Pinpoint the cell where the given text exists, returning its (x, y) midpoint coordinate. 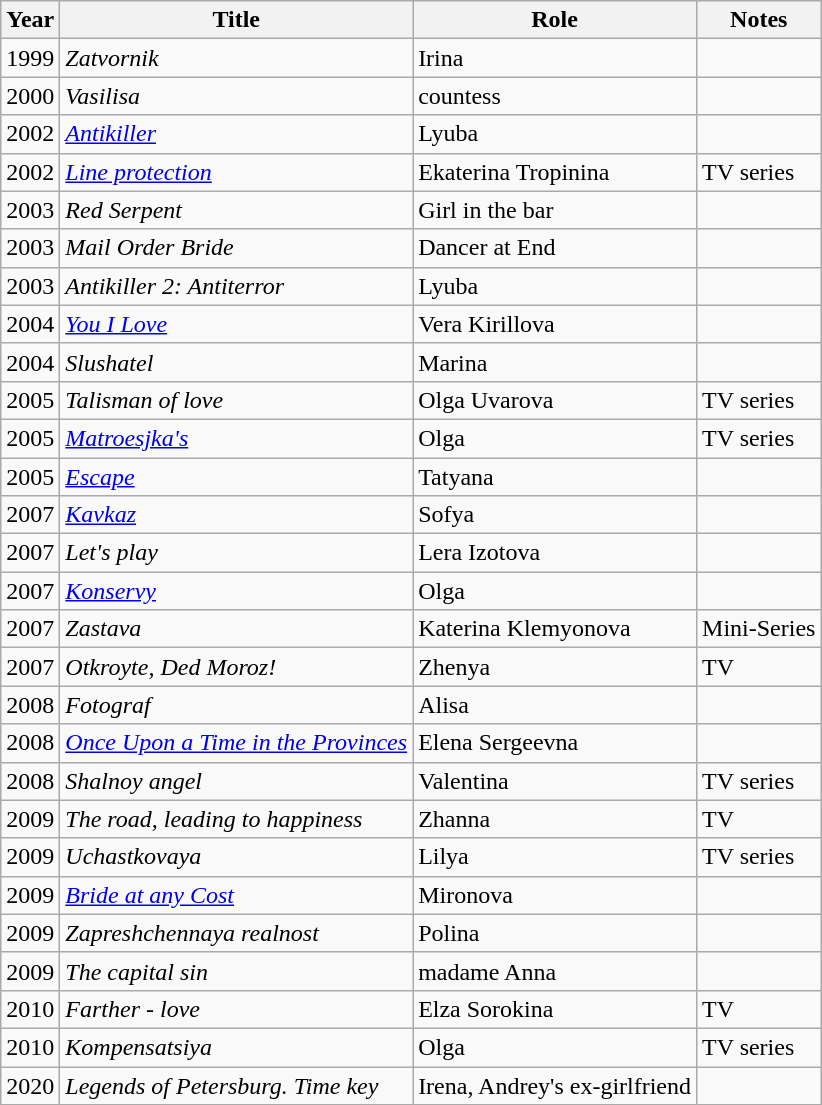
Polina (555, 933)
Zhenya (555, 667)
Antikiller 2: Antiterror (236, 286)
Sofya (555, 515)
Line protection (236, 172)
Role (555, 20)
2020 (30, 1085)
Tatyana (555, 477)
Irena, Andrey's ex-girlfriend (555, 1085)
Konservy (236, 591)
Zapreshchennaya realnost (236, 933)
Irina (555, 58)
madame Anna (555, 971)
Zatvornik (236, 58)
Fotograf (236, 705)
Ekaterina Tropinina (555, 172)
2000 (30, 96)
Mail Order Bride (236, 248)
Elza Sorokina (555, 1009)
Antikiller (236, 134)
Matroesjka's (236, 438)
Kavkaz (236, 515)
Valentina (555, 781)
Legends of Petersburg. Time key (236, 1085)
Mini-Series (759, 629)
The capital sin (236, 971)
The road, leading to happiness (236, 819)
Bride at any Cost (236, 895)
Shalnoy angel (236, 781)
Once Upon a Time in the Provinces (236, 743)
Otkroyte, Ded Moroz! (236, 667)
Year (30, 20)
Alisa (555, 705)
1999 (30, 58)
Marina (555, 362)
Lera Izotova (555, 553)
Zastava (236, 629)
Red Serpent (236, 210)
Vasilisa (236, 96)
Kompensatsiya (236, 1047)
You I Love (236, 324)
Mironova (555, 895)
Escape (236, 477)
Notes (759, 20)
Dancer at End (555, 248)
Olga Uvarova (555, 400)
Katerina Klemyonova (555, 629)
Vera Kirillova (555, 324)
Title (236, 20)
Let's play (236, 553)
Lilya (555, 857)
Farther - love (236, 1009)
Uchastkovaya (236, 857)
Elena Sergeevna (555, 743)
countess (555, 96)
Talisman of love (236, 400)
Zhanna (555, 819)
Girl in the bar (555, 210)
Slushatel (236, 362)
